Identify which cell holds the provided text, then report its (x, y) central coordinate. 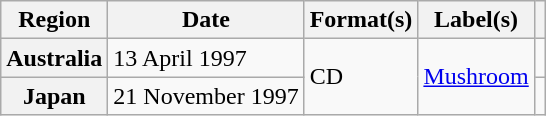
CD (361, 77)
Australia (54, 58)
Japan (54, 96)
13 April 1997 (206, 58)
Region (54, 20)
Label(s) (476, 20)
Date (206, 20)
Mushroom (476, 77)
Format(s) (361, 20)
21 November 1997 (206, 96)
